Return [X, Y] of the center of cell containing provided text 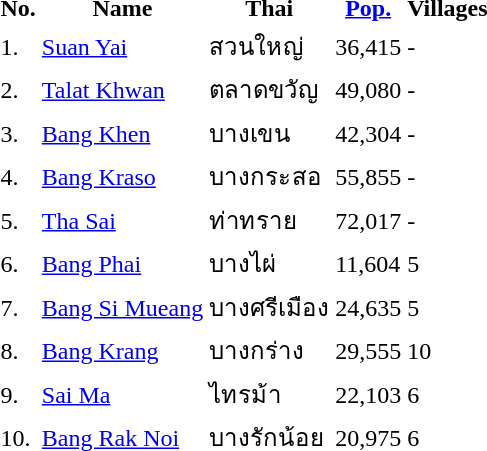
Suan Yai [122, 46]
ท่าทราย [270, 220]
บางกร่าง [270, 350]
24,635 [368, 307]
บางเขน [270, 133]
บางไผ่ [270, 264]
Bang Si Mueang [122, 307]
ตลาดขวัญ [270, 90]
36,415 [368, 46]
29,555 [368, 350]
บางกระสอ [270, 176]
ไทรม้า [270, 394]
Bang Phai [122, 264]
42,304 [368, 133]
Talat Khwan [122, 90]
Bang Khen [122, 133]
11,604 [368, 264]
บางศรีเมือง [270, 307]
Tha Sai [122, 220]
Sai Ma [122, 394]
72,017 [368, 220]
Bang Kraso [122, 176]
สวนใหญ่ [270, 46]
22,103 [368, 394]
55,855 [368, 176]
Bang Krang [122, 350]
49,080 [368, 90]
